Search for the cell housing the specified text and yield its (x, y) center coordinate. 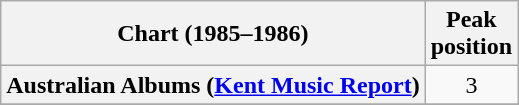
3 (471, 85)
Peakposition (471, 34)
Australian Albums (Kent Music Report) (213, 85)
Chart (1985–1986) (213, 34)
